From the cell containing the given text, extract its center point as [x, y] coordinate. 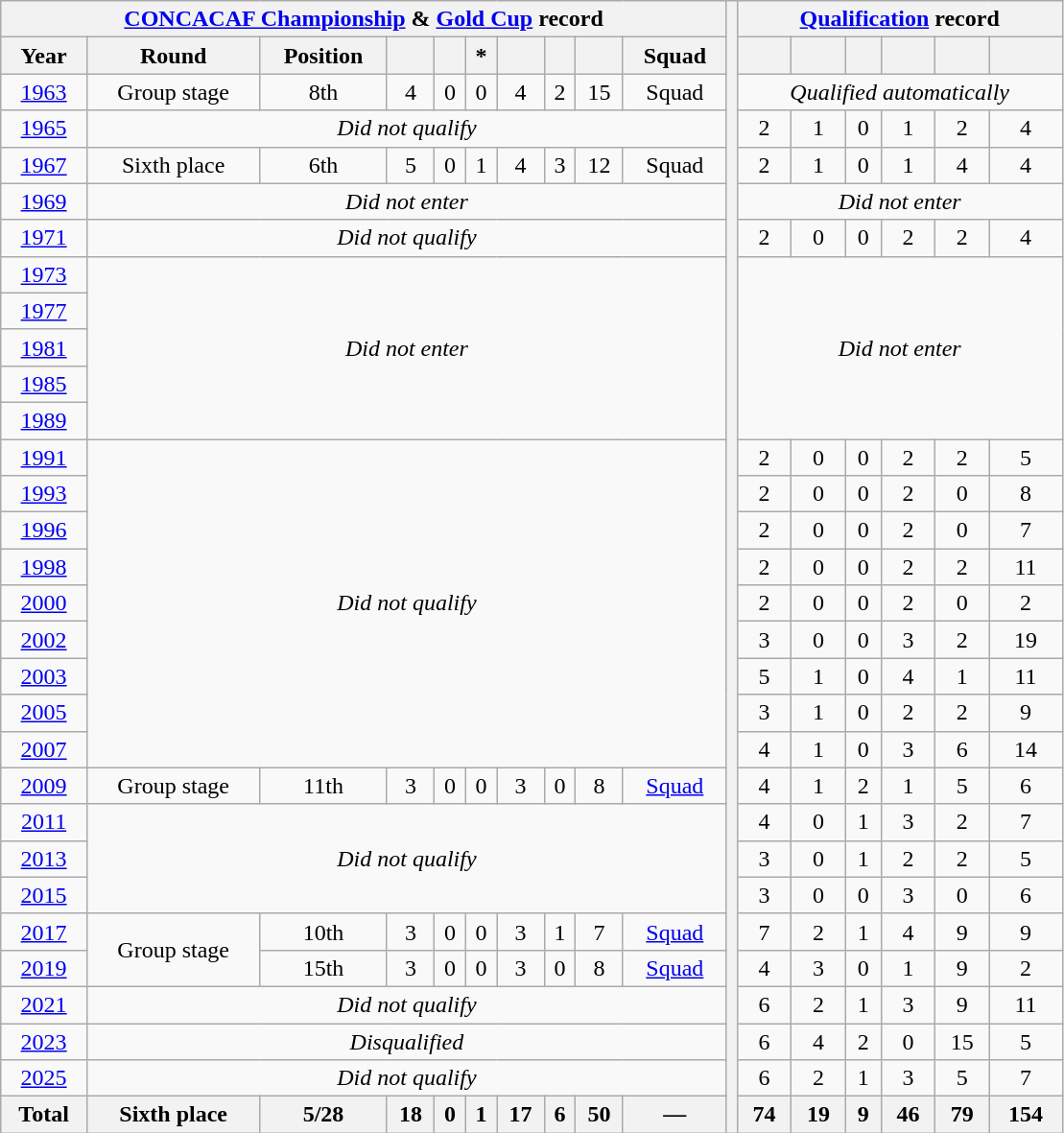
14 [1026, 749]
1985 [44, 384]
— [674, 1115]
* [482, 56]
74 [764, 1115]
2003 [44, 676]
17 [521, 1115]
79 [962, 1115]
10th [323, 932]
1973 [44, 274]
Total [44, 1115]
15th [323, 968]
1996 [44, 531]
5/28 [323, 1115]
1967 [44, 165]
1977 [44, 311]
Qualified automatically [900, 92]
2009 [44, 786]
Position [323, 56]
46 [908, 1115]
Qualification record [900, 19]
1965 [44, 129]
12 [600, 165]
Year [44, 56]
2023 [44, 1041]
1998 [44, 567]
1981 [44, 347]
Disqualified [407, 1041]
2015 [44, 895]
2013 [44, 859]
2005 [44, 713]
50 [600, 1115]
8th [323, 92]
2017 [44, 932]
1969 [44, 201]
2021 [44, 1004]
2019 [44, 968]
1971 [44, 238]
2007 [44, 749]
18 [411, 1115]
2000 [44, 603]
Round [173, 56]
11th [323, 786]
1991 [44, 458]
2011 [44, 822]
1989 [44, 420]
154 [1026, 1115]
2002 [44, 640]
2025 [44, 1078]
CONCACAF Championship & Gold Cup record [365, 19]
1993 [44, 494]
1963 [44, 92]
6th [323, 165]
